Search for the cell housing the specified text and yield its (x, y) center coordinate. 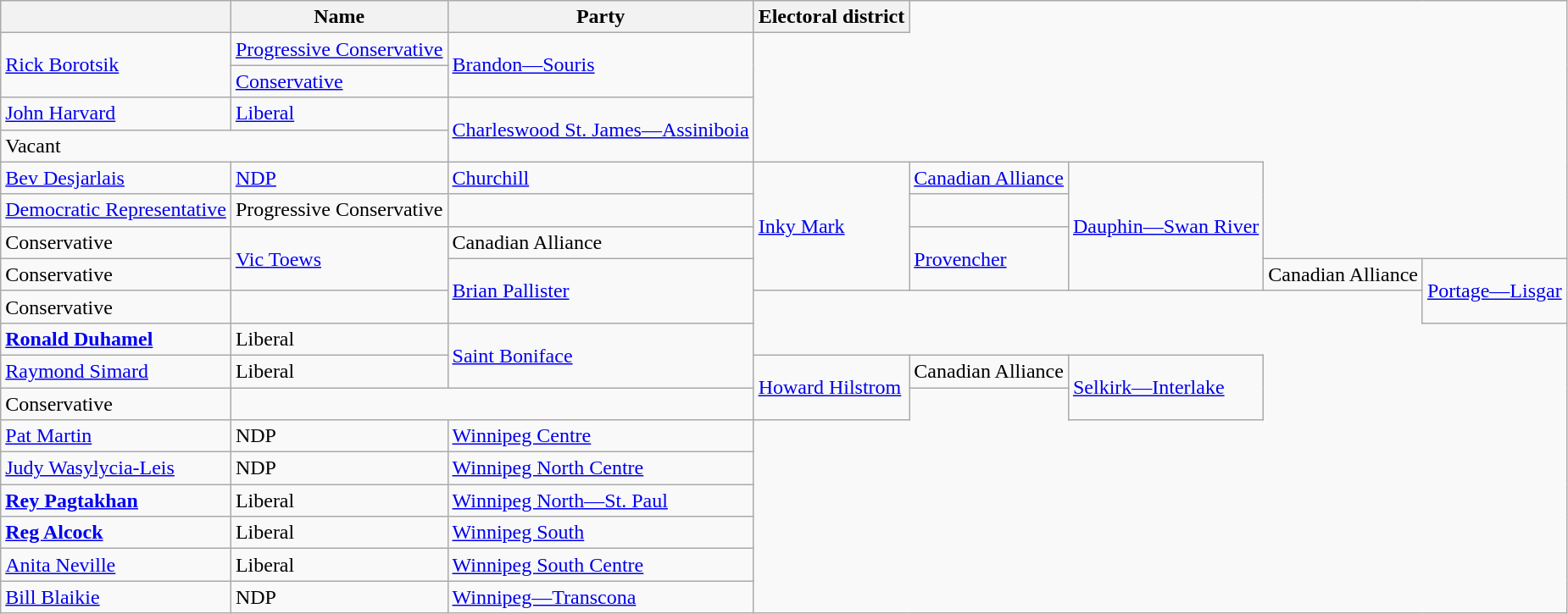
Reg Alcock (116, 533)
Winnipeg—Transcona (600, 597)
Inky Mark (831, 226)
Provencher (989, 258)
Anita Neville (116, 565)
Party (600, 17)
Bill Blaikie (116, 597)
Ronald Duhamel (116, 339)
Rick Borotsik (116, 65)
Rey Pagtakhan (116, 501)
Vic Toews (339, 258)
Name (339, 17)
Winnipeg North Centre (600, 468)
Judy Wasylycia-Leis (116, 468)
Howard Hilstrom (831, 387)
Democratic Representative (116, 210)
Vacant (224, 146)
Brian Pallister (600, 290)
Winnipeg South Centre (600, 565)
Dauphin—Swan River (1165, 226)
Churchill (600, 178)
Saint Boniface (600, 355)
Portage—Lisgar (1494, 290)
Bev Desjarlais (116, 178)
Brandon—Souris (600, 65)
Charleswood St. James—Assiniboia (600, 130)
Electoral district (831, 17)
Winnipeg Centre (600, 436)
Pat Martin (116, 436)
Raymond Simard (116, 371)
John Harvard (116, 113)
Winnipeg South (600, 533)
Winnipeg North—St. Paul (600, 501)
Selkirk—Interlake (1165, 387)
